Capture the cell that displays the provided text and extract its [X, Y] central coordinate. 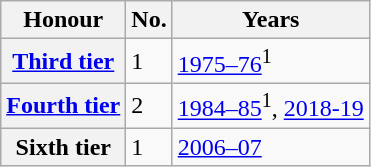
1975–761 [270, 62]
Fourth tier [64, 106]
2006–07 [270, 147]
Sixth tier [64, 147]
1984–851, 2018-19 [270, 106]
Honour [64, 20]
2 [149, 106]
Years [270, 20]
Third tier [64, 62]
No. [149, 20]
